Provide the (x, y) coordinate of the cell's center where the given text is located.  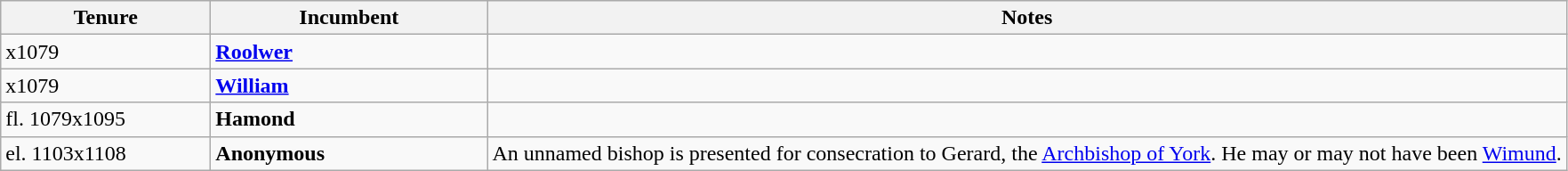
William (349, 85)
el. 1103x1108 (106, 153)
fl. 1079x1095 (106, 119)
An unnamed bishop is presented for consecration to Gerard, the Archbishop of York. He may or may not have been Wimund. (1026, 153)
Roolwer (349, 52)
Notes (1026, 18)
Tenure (106, 18)
Incumbent (349, 18)
Anonymous (349, 153)
Hamond (349, 119)
